Find where the given text appears and provide that cell's center as (X, Y) coordinate. 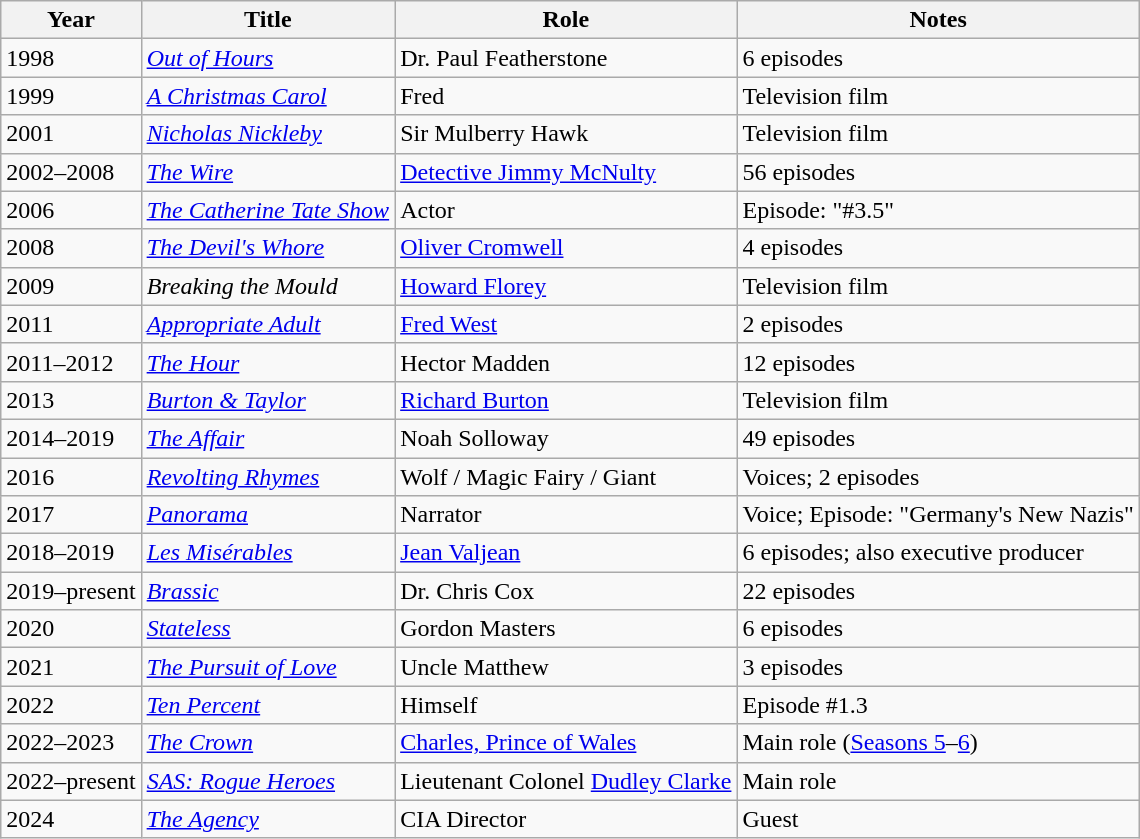
2016 (71, 477)
2020 (71, 629)
12 episodes (938, 362)
Main role (938, 781)
2002–2008 (71, 172)
Ten Percent (268, 705)
The Crown (268, 743)
Stateless (268, 629)
1998 (71, 58)
The Agency (268, 819)
2021 (71, 667)
2019–present (71, 591)
Fred (566, 96)
2014–2019 (71, 438)
Panorama (268, 515)
3 episodes (938, 667)
2022 (71, 705)
Role (566, 20)
Noah Solloway (566, 438)
Uncle Matthew (566, 667)
2018–2019 (71, 553)
CIA Director (566, 819)
2024 (71, 819)
2008 (71, 248)
2017 (71, 515)
Revolting Rhymes (268, 477)
49 episodes (938, 438)
Lieutenant Colonel Dudley Clarke (566, 781)
Episode #1.3 (938, 705)
Wolf / Magic Fairy / Giant (566, 477)
Gordon Masters (566, 629)
Brassic (268, 591)
The Devil's Whore (268, 248)
1999 (71, 96)
Jean Valjean (566, 553)
Year (71, 20)
6 episodes; also executive producer (938, 553)
SAS: Rogue Heroes (268, 781)
Howard Florey (566, 286)
Out of Hours (268, 58)
The Hour (268, 362)
Voices; 2 episodes (938, 477)
Oliver Cromwell (566, 248)
Les Misérables (268, 553)
Breaking the Mould (268, 286)
Narrator (566, 515)
Notes (938, 20)
2 episodes (938, 324)
Voice; Episode: "Germany's New Nazis" (938, 515)
Sir Mulberry Hawk (566, 134)
The Catherine Tate Show (268, 210)
Nicholas Nickleby (268, 134)
22 episodes (938, 591)
The Pursuit of Love (268, 667)
Appropriate Adult (268, 324)
Dr. Chris Cox (566, 591)
A Christmas Carol (268, 96)
56 episodes (938, 172)
Dr. Paul Featherstone (566, 58)
Charles, Prince of Wales (566, 743)
2011–2012 (71, 362)
2011 (71, 324)
The Wire (268, 172)
Burton & Taylor (268, 400)
Title (268, 20)
Fred West (566, 324)
The Affair (268, 438)
Richard Burton (566, 400)
2001 (71, 134)
Actor (566, 210)
2009 (71, 286)
2022–2023 (71, 743)
Himself (566, 705)
Episode: "#3.5" (938, 210)
Guest (938, 819)
Detective Jimmy McNulty (566, 172)
2006 (71, 210)
4 episodes (938, 248)
Hector Madden (566, 362)
Main role (Seasons 5–6) (938, 743)
2022–present (71, 781)
2013 (71, 400)
